Pinpoint the cell where the given text exists, returning its (X, Y) midpoint coordinate. 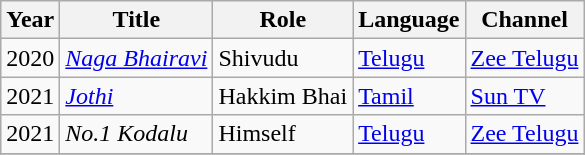
Himself (283, 134)
Jothi (136, 96)
Year (30, 20)
Sun TV (524, 96)
2020 (30, 58)
No.1 Kodalu (136, 134)
Role (283, 20)
Channel (524, 20)
Shivudu (283, 58)
Tamil (409, 96)
Naga Bhairavi (136, 58)
Title (136, 20)
Hakkim Bhai (283, 96)
Language (409, 20)
